Provide the [x, y] coordinate of the cell's center where the given text is located.  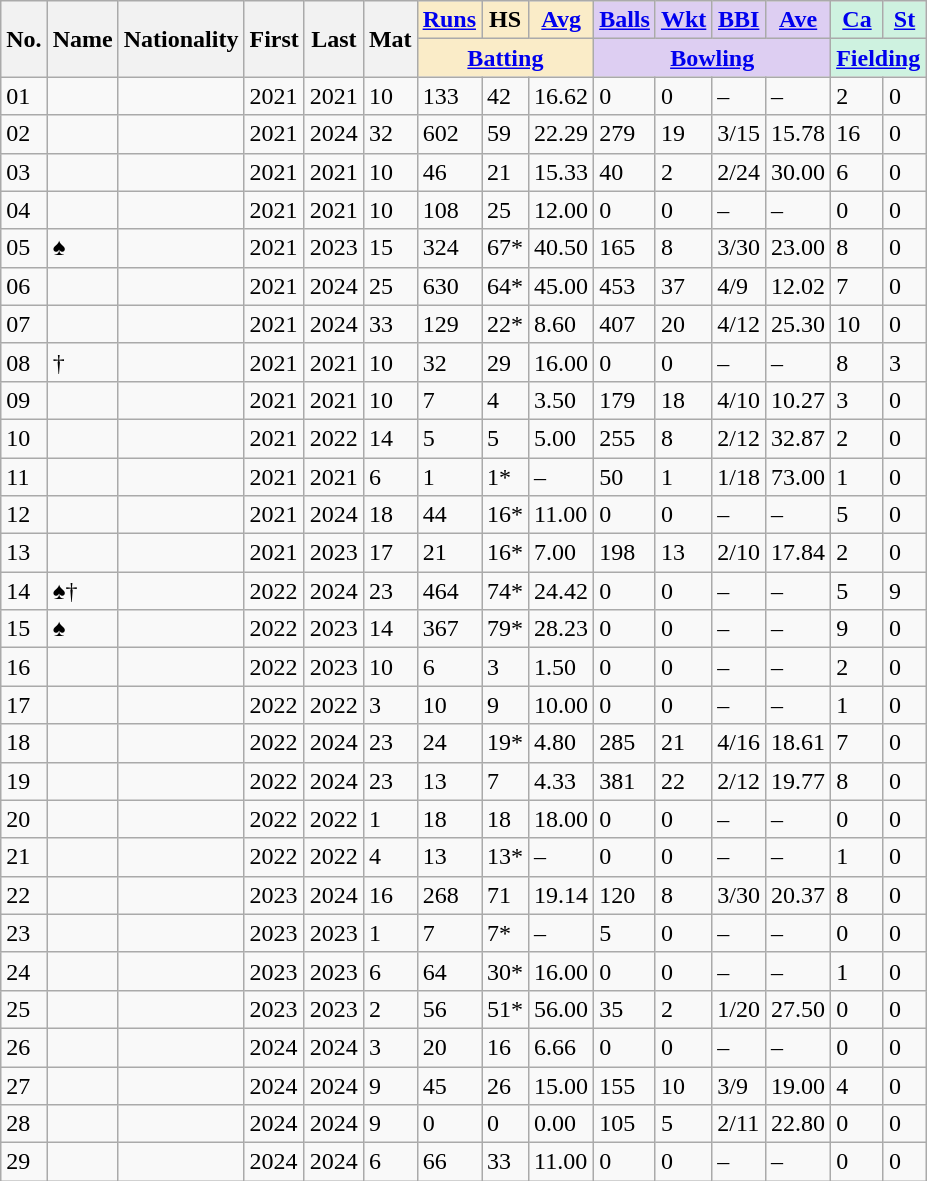
2/24 [739, 172]
2/11 [739, 1124]
23.00 [798, 248]
4/9 [739, 286]
06 [24, 286]
50 [625, 477]
10.00 [562, 705]
Wkt [683, 20]
12.02 [798, 286]
285 [625, 743]
Ca [858, 20]
13* [506, 857]
66 [449, 1162]
Ave [798, 20]
18.61 [798, 743]
46 [449, 172]
67* [506, 248]
407 [625, 324]
51* [506, 1009]
381 [625, 781]
30* [506, 971]
74* [506, 591]
4/12 [739, 324]
09 [24, 400]
19* [506, 743]
12 [24, 515]
1* [506, 477]
71 [506, 895]
198 [625, 553]
12.00 [562, 210]
Batting [506, 58]
5.00 [562, 438]
25.30 [798, 324]
133 [449, 96]
22.29 [562, 134]
05 [24, 248]
4/16 [739, 743]
4.33 [562, 781]
† [82, 362]
64 [449, 971]
08 [24, 362]
37 [683, 286]
15.33 [562, 172]
03 [24, 172]
45 [449, 1085]
7.00 [562, 553]
30.00 [798, 172]
165 [625, 248]
179 [625, 400]
St [904, 20]
24.42 [562, 591]
0.00 [562, 1124]
42 [506, 96]
324 [449, 248]
15.00 [562, 1085]
10.27 [798, 400]
155 [625, 1085]
19.00 [798, 1085]
3/15 [739, 134]
279 [625, 134]
15.78 [798, 134]
16.62 [562, 96]
27.50 [798, 1009]
3/9 [739, 1085]
40.50 [562, 248]
32.87 [798, 438]
07 [24, 324]
22.80 [798, 1124]
27 [24, 1085]
44 [449, 515]
First [274, 39]
4.80 [562, 743]
11 [24, 477]
40 [625, 172]
2/10 [739, 553]
01 [24, 96]
19.14 [562, 895]
Nationality [181, 39]
120 [625, 895]
3.50 [562, 400]
28.23 [562, 629]
20.37 [798, 895]
367 [449, 629]
Avg [562, 20]
28 [24, 1124]
1/18 [739, 477]
1/20 [739, 1009]
02 [24, 134]
Bowling [712, 58]
79* [506, 629]
8.60 [562, 324]
HS [506, 20]
Runs [449, 20]
630 [449, 286]
7* [506, 933]
No. [24, 39]
17.84 [798, 553]
464 [449, 591]
105 [625, 1124]
Mat [390, 39]
255 [625, 438]
56.00 [562, 1009]
64* [506, 286]
22* [506, 324]
19.77 [798, 781]
18.00 [562, 819]
Last [334, 39]
BBI [739, 20]
04 [24, 210]
129 [449, 324]
59 [506, 134]
4/10 [739, 400]
Fielding [878, 58]
6.66 [562, 1047]
Name [82, 39]
♠† [82, 591]
453 [625, 286]
108 [449, 210]
73.00 [798, 477]
1.50 [562, 667]
56 [449, 1009]
35 [625, 1009]
602 [449, 134]
Balls [625, 20]
45.00 [562, 286]
268 [449, 895]
